Output the [X, Y] coordinate of the center of the cell containing the given text.  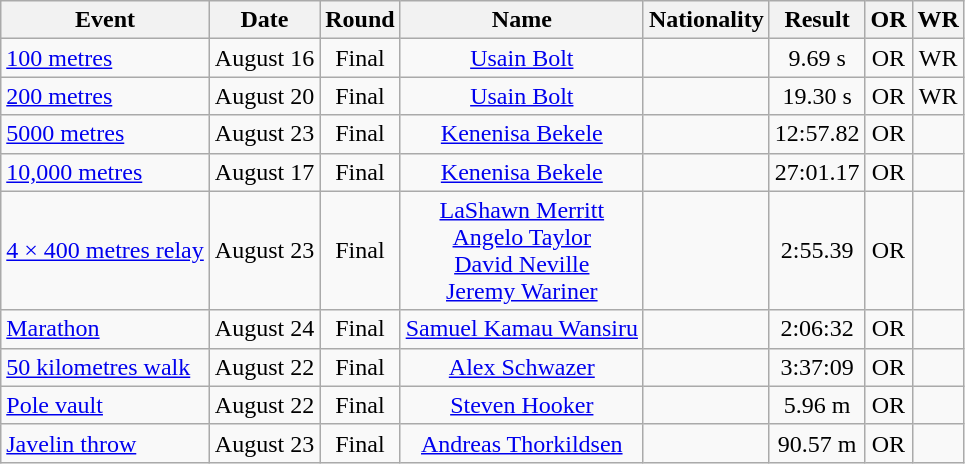
10,000 metres [106, 172]
Name [522, 20]
9.69 s [817, 58]
200 metres [106, 96]
August 17 [264, 172]
27:01.17 [817, 172]
12:57.82 [817, 134]
19.30 s [817, 96]
August 16 [264, 58]
3:37:09 [817, 367]
Andreas Thorkildsen [522, 443]
4 × 400 metres relay [106, 250]
2:06:32 [817, 329]
Samuel Kamau Wansiru [522, 329]
5.96 m [817, 405]
90.57 m [817, 443]
LaShawn MerrittAngelo TaylorDavid NevilleJeremy Wariner [522, 250]
100 metres [106, 58]
Alex Schwazer [522, 367]
Nationality [706, 20]
August 20 [264, 96]
5000 metres [106, 134]
August 24 [264, 329]
Marathon [106, 329]
2:55.39 [817, 250]
Round [360, 20]
Result [817, 20]
Event [106, 20]
Javelin throw [106, 443]
50 kilometres walk [106, 367]
Steven Hooker [522, 405]
Date [264, 20]
Pole vault [106, 405]
